Determine the (x, y) coordinate at the center of the cell enclosing the given text.  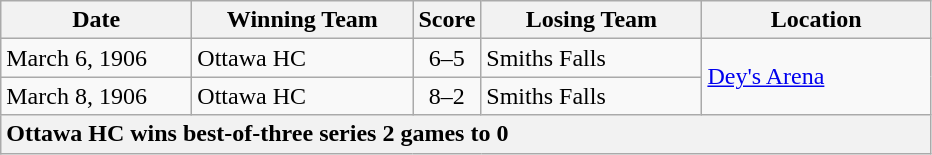
Score (447, 20)
Dey's Arena (816, 77)
Date (96, 20)
Location (816, 20)
8–2 (447, 96)
March 8, 1906 (96, 96)
Losing Team (592, 20)
Winning Team (302, 20)
Ottawa HC wins best-of-three series 2 games to 0 (466, 134)
6–5 (447, 58)
March 6, 1906 (96, 58)
